Search for the cell housing the specified text and yield its [X, Y] center coordinate. 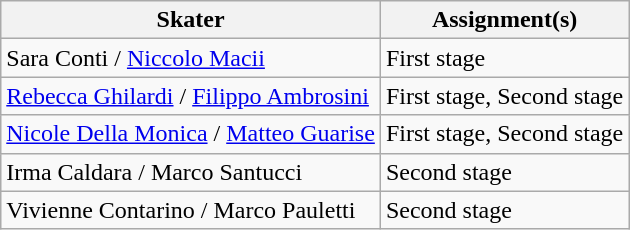
Rebecca Ghilardi / Filippo Ambrosini [191, 96]
Assignment(s) [504, 20]
Nicole Della Monica / Matteo Guarise [191, 134]
First stage [504, 58]
Skater [191, 20]
Vivienne Contarino / Marco Pauletti [191, 210]
Sara Conti / Niccolo Macii [191, 58]
Irma Caldara / Marco Santucci [191, 172]
